For the text-containing cell, return its midpoint in (X, Y) coordinate format. 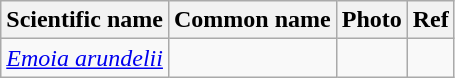
Common name (252, 20)
Emoia arundelii (85, 58)
Photo (372, 20)
Ref (430, 20)
Scientific name (85, 20)
